Return [x, y] of the center of cell containing provided text 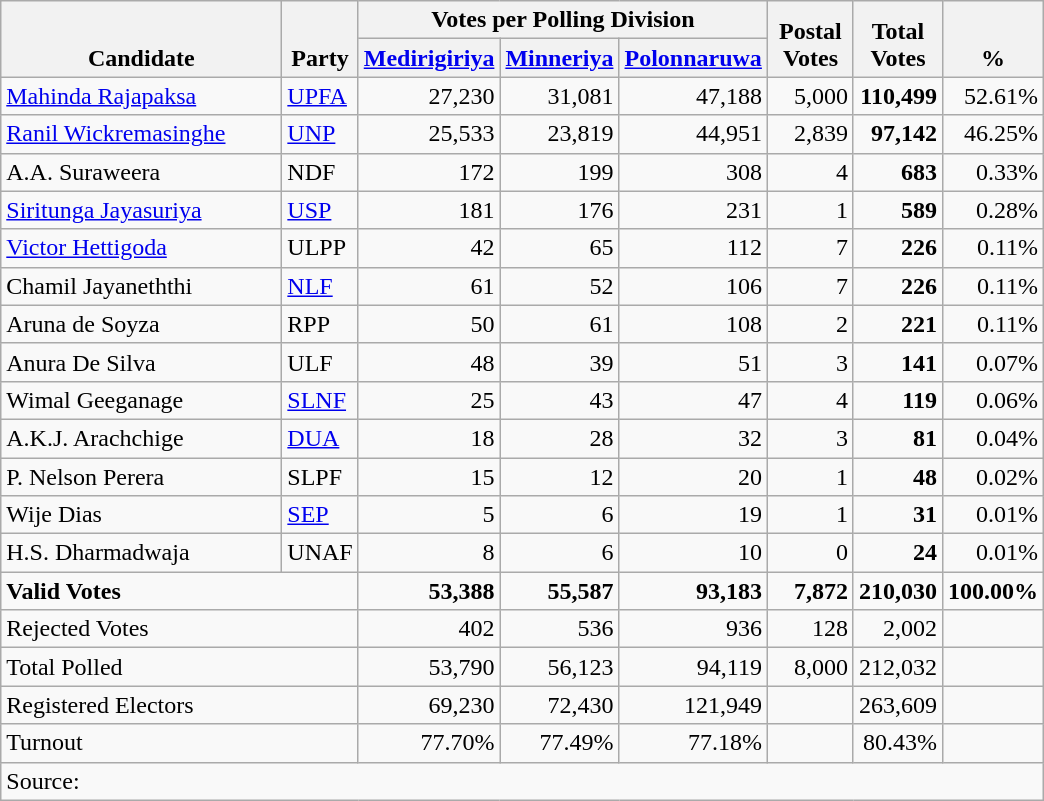
108 [693, 324]
NDF [320, 172]
25,533 [429, 134]
28 [560, 438]
112 [693, 248]
Siritunga Jayasuriya [142, 210]
12 [560, 477]
USP [320, 210]
DUA [320, 438]
46.25% [994, 134]
69,230 [429, 705]
UPFA [320, 96]
77.70% [429, 743]
Polonnaruwa [693, 58]
80.43% [898, 743]
0.06% [994, 400]
0.04% [994, 438]
% [994, 39]
RPP [320, 324]
52 [560, 286]
263,609 [898, 705]
55,587 [560, 591]
10 [693, 553]
Candidate [142, 39]
683 [898, 172]
7,872 [810, 591]
5,000 [810, 96]
Votes per Polling Division [562, 20]
52.61% [994, 96]
106 [693, 286]
110,499 [898, 96]
Registered Electors [180, 705]
23,819 [560, 134]
5 [429, 515]
56,123 [560, 667]
Ranil Wickremasinghe [142, 134]
31,081 [560, 96]
77.18% [693, 743]
176 [560, 210]
Mahinda Rajapaksa [142, 96]
Wimal Geeganage [142, 400]
43 [560, 400]
24 [898, 553]
NLF [320, 286]
15 [429, 477]
SLNF [320, 400]
Valid Votes [180, 591]
Chamil Jayaneththi [142, 286]
A.A. Suraweera [142, 172]
UNP [320, 134]
47,188 [693, 96]
2,839 [810, 134]
72,430 [560, 705]
SLPF [320, 477]
141 [898, 362]
53,388 [429, 591]
32 [693, 438]
100.00% [994, 591]
25 [429, 400]
Turnout [180, 743]
31 [898, 515]
44,951 [693, 134]
81 [898, 438]
20 [693, 477]
589 [898, 210]
SEP [320, 515]
ULPP [320, 248]
0 [810, 553]
P. Nelson Perera [142, 477]
128 [810, 629]
2,002 [898, 629]
181 [429, 210]
A.K.J. Arachchige [142, 438]
H.S. Dharmadwaja [142, 553]
308 [693, 172]
93,183 [693, 591]
Minneriya [560, 58]
50 [429, 324]
ULF [320, 362]
2 [810, 324]
199 [560, 172]
Total Votes [898, 39]
Anura De Silva [142, 362]
Medirigiriya [429, 58]
47 [693, 400]
Aruna de Soyza [142, 324]
39 [560, 362]
27,230 [429, 96]
42 [429, 248]
65 [560, 248]
936 [693, 629]
PostalVotes [810, 39]
212,032 [898, 667]
Rejected Votes [180, 629]
121,949 [693, 705]
Source: [522, 781]
Party [320, 39]
Victor Hettigoda [142, 248]
77.49% [560, 743]
53,790 [429, 667]
18 [429, 438]
Total Polled [180, 667]
221 [898, 324]
119 [898, 400]
97,142 [898, 134]
402 [429, 629]
Wije Dias [142, 515]
8 [429, 553]
0.33% [994, 172]
0.02% [994, 477]
94,119 [693, 667]
51 [693, 362]
0.28% [994, 210]
8,000 [810, 667]
19 [693, 515]
231 [693, 210]
UNAF [320, 553]
210,030 [898, 591]
0.07% [994, 362]
536 [560, 629]
172 [429, 172]
